Find where the given text appears and provide that cell's center as [x, y] coordinate. 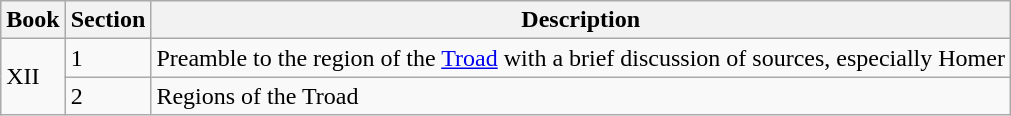
XII [33, 77]
2 [108, 96]
Preamble to the region of the Troad with a brief discussion of sources, especially Homer [581, 58]
Regions of the Troad [581, 96]
Book [33, 20]
1 [108, 58]
Description [581, 20]
Section [108, 20]
